Detect which cell encompasses the target text, then output its [X, Y] center coordinate. 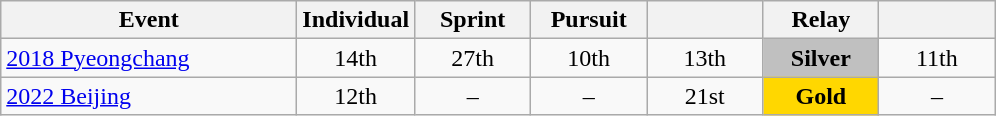
14th [356, 58]
11th [937, 58]
Pursuit [589, 20]
Individual [356, 20]
Event [149, 20]
2022 Beijing [149, 96]
27th [473, 58]
Gold [821, 96]
Relay [821, 20]
21st [705, 96]
Sprint [473, 20]
Silver [821, 58]
12th [356, 96]
2018 Pyeongchang [149, 58]
13th [705, 58]
10th [589, 58]
